Locate the cell with the specified text and output its [x, y] center coordinate. 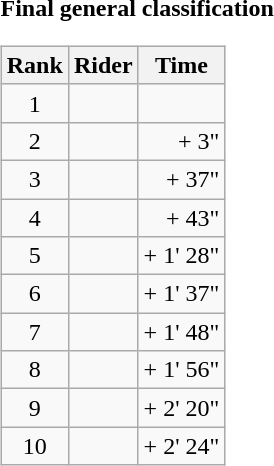
10 [34, 446]
+ 2' 20" [182, 408]
+ 37" [182, 179]
4 [34, 217]
+ 2' 24" [182, 446]
1 [34, 103]
2 [34, 141]
6 [34, 294]
Rank [34, 65]
+ 1' 48" [182, 332]
Time [182, 65]
+ 1' 37" [182, 294]
9 [34, 408]
+ 1' 56" [182, 370]
+ 3" [182, 141]
7 [34, 332]
+ 1' 28" [182, 256]
8 [34, 370]
+ 43" [182, 217]
5 [34, 256]
Rider [103, 65]
3 [34, 179]
